Find where the given text appears and provide that cell's center as [x, y] coordinate. 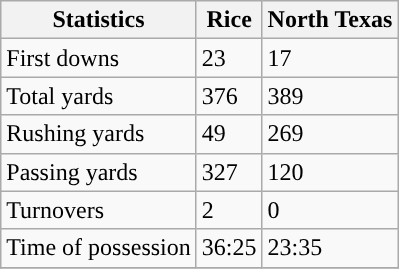
49 [229, 134]
23:35 [330, 248]
17 [330, 58]
First downs [99, 58]
2 [229, 210]
Time of possession [99, 248]
Statistics [99, 20]
327 [229, 172]
36:25 [229, 248]
Rushing yards [99, 134]
Passing yards [99, 172]
0 [330, 210]
Turnovers [99, 210]
269 [330, 134]
389 [330, 96]
120 [330, 172]
Total yards [99, 96]
376 [229, 96]
North Texas [330, 20]
23 [229, 58]
Rice [229, 20]
